Extract the [X, Y] coordinate from the center of the cell holding the provided text.  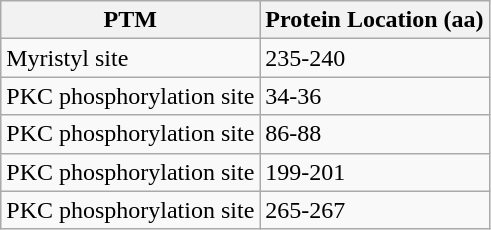
PTM [130, 20]
34-36 [374, 96]
Myristyl site [130, 58]
86-88 [374, 134]
Protein Location (aa) [374, 20]
199-201 [374, 172]
265-267 [374, 210]
235-240 [374, 58]
